Locate the cell with the specified text and output its (x, y) center coordinate. 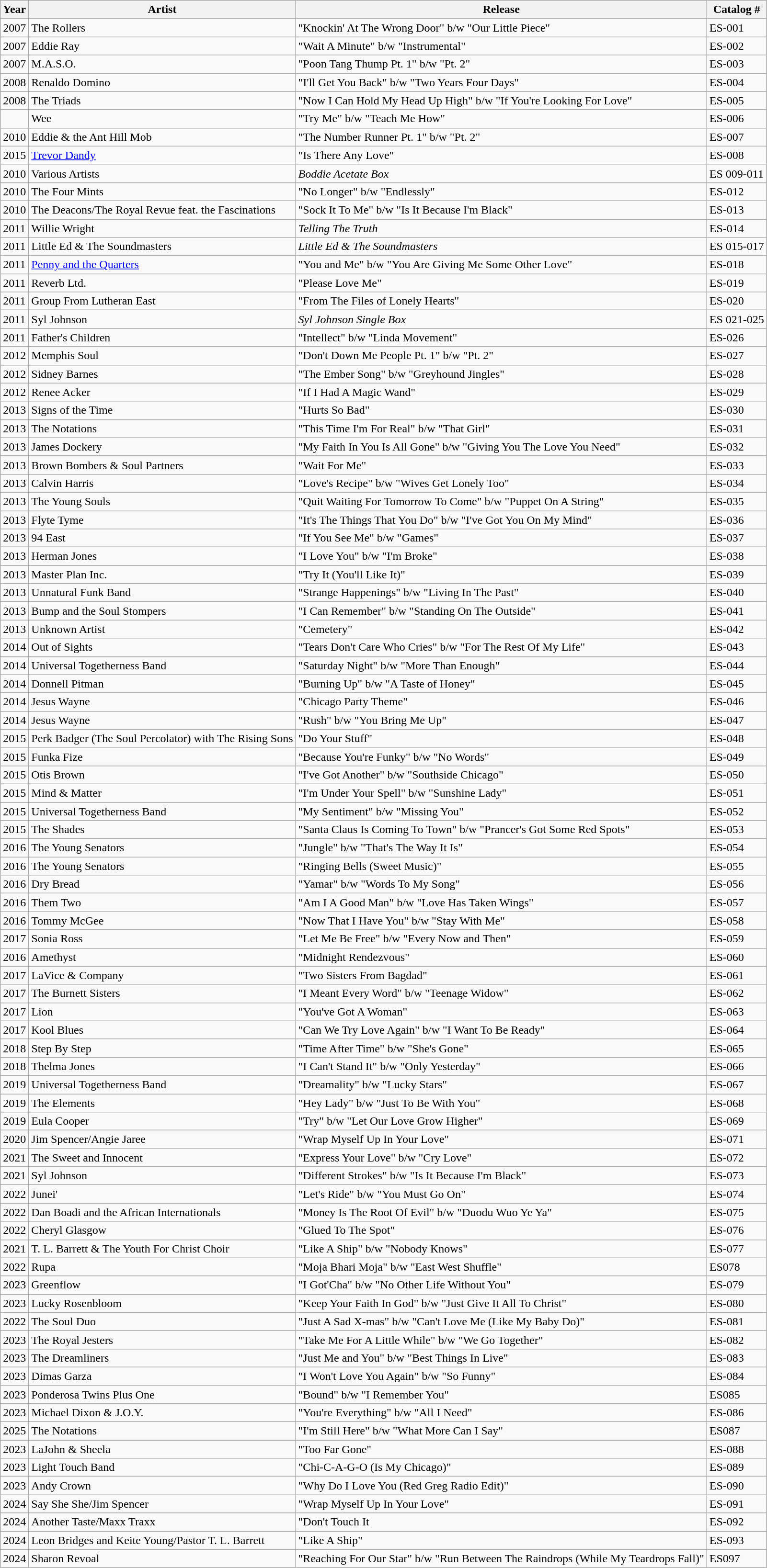
ES-074 (737, 1194)
Them Two (162, 902)
LaJohn & Sheela (162, 1449)
Catalog # (737, 10)
"Hurts So Bad" (501, 410)
"Strange Happenings" b/w "Living In The Past" (501, 593)
ES-034 (737, 483)
"My Sentiment" b/w "Missing You" (501, 812)
ES-088 (737, 1449)
2020 (14, 1139)
ES-067 (737, 1084)
ES-066 (737, 1066)
ES-028 (737, 374)
"Dreamality" b/w "Lucky Stars" (501, 1084)
ES-004 (737, 82)
"Midnight Rendezvous" (501, 957)
"Love's Recipe" b/w "Wives Get Lonely Too" (501, 483)
ES-065 (737, 1048)
ES-003 (737, 64)
"Santa Claus Is Coming To Town" b/w "Prancer's Got Some Red Spots" (501, 830)
ES-038 (737, 556)
ES-064 (737, 1030)
Lion (162, 1012)
ES-069 (737, 1121)
Rupa (162, 1267)
The Dreamliners (162, 1358)
"Two Sisters From Bagdad" (501, 975)
Dimas Garza (162, 1376)
ES-077 (737, 1249)
Brown Bombers & Soul Partners (162, 465)
Junei' (162, 1194)
Telling The Truth (501, 228)
Leon Bridges and Keite Young/Pastor T. L. Barrett (162, 1540)
"I Can Remember" b/w "Standing On The Outside" (501, 611)
The Elements (162, 1103)
94 East (162, 538)
ES-079 (737, 1285)
"This Time I'm For Real" b/w "That Girl" (501, 429)
Otis Brown (162, 775)
Mind & Matter (162, 793)
"I Got'Cha" b/w "No Other Life Without You" (501, 1285)
ES-002 (737, 46)
"Money Is The Root Of Evil" b/w "Duodu Wuo Ye Ya" (501, 1212)
ES-047 (737, 720)
"Try" b/w "Let Our Love Grow Higher" (501, 1121)
ES-062 (737, 993)
ES085 (737, 1395)
ES-051 (737, 793)
Cheryl Glasgow (162, 1230)
Release (501, 10)
ES-052 (737, 812)
Willie Wright (162, 228)
ES-012 (737, 192)
"Burning Up" b/w "A Taste of Honey" (501, 684)
Various Artists (162, 173)
Lucky Rosenbloom (162, 1303)
The Young Souls (162, 501)
ES-060 (737, 957)
ES-050 (737, 775)
ES-035 (737, 501)
"Express Your Love" b/w "Cry Love" (501, 1158)
ES-086 (737, 1413)
Thelma Jones (162, 1066)
Out of Sights (162, 647)
ES-020 (737, 301)
"I'm Under Your Spell" b/w "Sunshine Lady" (501, 793)
"Let's Ride" b/w "You Must Go On" (501, 1194)
Bump and the Soul Stompers (162, 611)
M.A.S.O. (162, 64)
ES-056 (737, 884)
ES-032 (737, 447)
"Wait A Minute" b/w "Instrumental" (501, 46)
"Take Me For A Little While" b/w "We Go Together" (501, 1340)
"If I Had A Magic Wand" (501, 392)
ES-061 (737, 975)
ES-076 (737, 1230)
Unknown Artist (162, 629)
ES-045 (737, 684)
"Please Love Me" (501, 283)
ES-036 (737, 519)
ES-037 (737, 538)
The Royal Jesters (162, 1340)
ES-014 (737, 228)
"Can We Try Love Again" b/w "I Want To Be Ready" (501, 1030)
"Rush" b/w "You Bring Me Up" (501, 720)
ES-033 (737, 465)
Ponderosa Twins Plus One (162, 1395)
ES-030 (737, 410)
The Triads (162, 101)
The Sweet and Innocent (162, 1158)
"Time After Time" b/w "She's Gone" (501, 1048)
Master Plan Inc. (162, 575)
ES-055 (737, 866)
Step By Step (162, 1048)
"Try It (You'll Like It)" (501, 575)
"Intellect" b/w "Linda Movement" (501, 338)
"Am I A Good Man" b/w "Love Has Taken Wings" (501, 902)
ES-049 (737, 756)
"Chicago Party Theme" (501, 702)
"Because You're Funky" b/w "No Words" (501, 756)
Renee Acker (162, 392)
Memphis Soul (162, 356)
"Like A Ship" b/w "Nobody Knows" (501, 1249)
"Cemetery" (501, 629)
"Tears Don't Care Who Cries" b/w "For The Rest Of My Life" (501, 647)
Sharon Revoal (162, 1558)
The Shades (162, 830)
Reverb Ltd. (162, 283)
The Soul Duo (162, 1321)
ES 021-025 (737, 319)
Funka Fize (162, 756)
Eddie Ray (162, 46)
"Do Your Stuff" (501, 738)
Trevor Dandy (162, 155)
ES-019 (737, 283)
Tommy McGee (162, 921)
Dry Bread (162, 884)
Say She She/Jim Spencer (162, 1504)
ES-044 (737, 666)
ES-005 (737, 101)
Sonia Ross (162, 939)
Andy Crown (162, 1486)
"Like A Ship" (501, 1540)
ES-018 (737, 265)
"It's The Things That You Do" b/w "I've Got You On My Mind" (501, 519)
"Why Do I Love You (Red Greg Radio Edit)" (501, 1486)
ES-008 (737, 155)
"Glued To The Spot" (501, 1230)
ES-063 (737, 1012)
"I Won't Love You Again" b/w "So Funny" (501, 1376)
"From The Files of Lonely Hearts" (501, 301)
ES-026 (737, 338)
ES-082 (737, 1340)
The Four Mints (162, 192)
ES-013 (737, 210)
ES097 (737, 1558)
Dan Boadi and the African Internationals (162, 1212)
Unnatural Funk Band (162, 593)
Light Touch Band (162, 1467)
T. L. Barrett & The Youth For Christ Choir (162, 1249)
ES-031 (737, 429)
Penny and the Quarters (162, 265)
"Moja Bhari Moja" b/w "East West Shuffle" (501, 1267)
"Chi-C-A-G-O (Is My Chicago)" (501, 1467)
ES-057 (737, 902)
Eula Cooper (162, 1121)
ES-089 (737, 1467)
"Just Me and You" b/w "Best Things In Live" (501, 1358)
ES-081 (737, 1321)
"I've Got Another" b/w "Southside Chicago" (501, 775)
Renaldo Domino (162, 82)
Greenflow (162, 1285)
"Yamar" b/w "Words To My Song" (501, 884)
"Now That I Have You" b/w "Stay With Me" (501, 921)
ES-007 (737, 137)
"Let Me Be Free" b/w "Every Now and Then" (501, 939)
"I'm Still Here" b/w "What More Can I Say" (501, 1431)
Kool Blues (162, 1030)
ES-068 (737, 1103)
ES-048 (737, 738)
The Deacons/The Royal Revue feat. the Fascinations (162, 210)
"Poon Tang Thump Pt. 1" b/w "Pt. 2" (501, 64)
ES-071 (737, 1139)
"I Love You" b/w "I'm Broke" (501, 556)
"Sock It To Me" b/w "Is It Because I'm Black" (501, 210)
Flyte Tyme (162, 519)
ES-042 (737, 629)
ES-093 (737, 1540)
"Now I Can Hold My Head Up High" b/w "If You're Looking For Love" (501, 101)
"Bound" b/w "I Remember You" (501, 1395)
ES-046 (737, 702)
"You and Me" b/w "You Are Giving Me Some Other Love" (501, 265)
ES-073 (737, 1176)
Syl Johnson Single Box (501, 319)
Herman Jones (162, 556)
ES-059 (737, 939)
"Jungle" b/w "That's The Way It Is" (501, 848)
ES-058 (737, 921)
"I Meant Every Word" b/w "Teenage Widow" (501, 993)
"Different Strokes" b/w "Is It Because I'm Black" (501, 1176)
ES-075 (737, 1212)
"Don't Touch It (501, 1522)
Michael Dixon & J.O.Y. (162, 1413)
Calvin Harris (162, 483)
ES-029 (737, 392)
"The Ember Song" b/w "Greyhound Jingles" (501, 374)
ES 015-017 (737, 247)
"My Faith In You Is All Gone" b/w "Giving You The Love You Need" (501, 447)
"I Can't Stand It" b/w "Only Yesterday" (501, 1066)
ES-053 (737, 830)
LaVice & Company (162, 975)
Another Taste/Maxx Traxx (162, 1522)
ES-080 (737, 1303)
Group From Lutheran East (162, 301)
"Saturday Night" b/w "More Than Enough" (501, 666)
Signs of the Time (162, 410)
ES-090 (737, 1486)
Jim Spencer/Angie Jaree (162, 1139)
ES-072 (737, 1158)
"Wait For Me" (501, 465)
ES078 (737, 1267)
ES-083 (737, 1358)
Sidney Barnes (162, 374)
"You're Everything" b/w "All I Need" (501, 1413)
ES-043 (737, 647)
ES-027 (737, 356)
ES-006 (737, 119)
James Dockery (162, 447)
"Don't Down Me People Pt. 1" b/w "Pt. 2" (501, 356)
Year (14, 10)
"Keep Your Faith In God" b/w "Just Give It All To Christ" (501, 1303)
"Is There Any Love" (501, 155)
Artist (162, 10)
"Reaching For Our Star" b/w "Run Between The Raindrops (While My Teardrops Fall)" (501, 1558)
ES-041 (737, 611)
"If You See Me" b/w "Games" (501, 538)
ES-039 (737, 575)
ES-054 (737, 848)
Eddie & the Ant Hill Mob (162, 137)
Donnell Pitman (162, 684)
ES-092 (737, 1522)
Boddie Acetate Box (501, 173)
ES-091 (737, 1504)
"Knockin' At The Wrong Door" b/w "Our Little Piece" (501, 28)
Wee (162, 119)
"Quit Waiting For Tomorrow To Come" b/w "Puppet On A String" (501, 501)
"Too Far Gone" (501, 1449)
2025 (14, 1431)
"I'll Get You Back" b/w "Two Years Four Days" (501, 82)
ES 009-011 (737, 173)
Father's Children (162, 338)
The Burnett Sisters (162, 993)
"Ringing Bells (Sweet Music)" (501, 866)
Amethyst (162, 957)
"No Longer" b/w "Endlessly" (501, 192)
ES-040 (737, 593)
The Rollers (162, 28)
ES087 (737, 1431)
"Just A Sad X-mas" b/w "Can't Love Me (Like My Baby Do)" (501, 1321)
"The Number Runner Pt. 1" b/w "Pt. 2" (501, 137)
"Try Me" b/w "Teach Me How" (501, 119)
"You've Got A Woman" (501, 1012)
"Hey Lady" b/w "Just To Be With You" (501, 1103)
Perk Badger (The Soul Percolator) with The Rising Sons (162, 738)
ES-084 (737, 1376)
ES-001 (737, 28)
